From the cell containing the given text, extract its center point as (X, Y) coordinate. 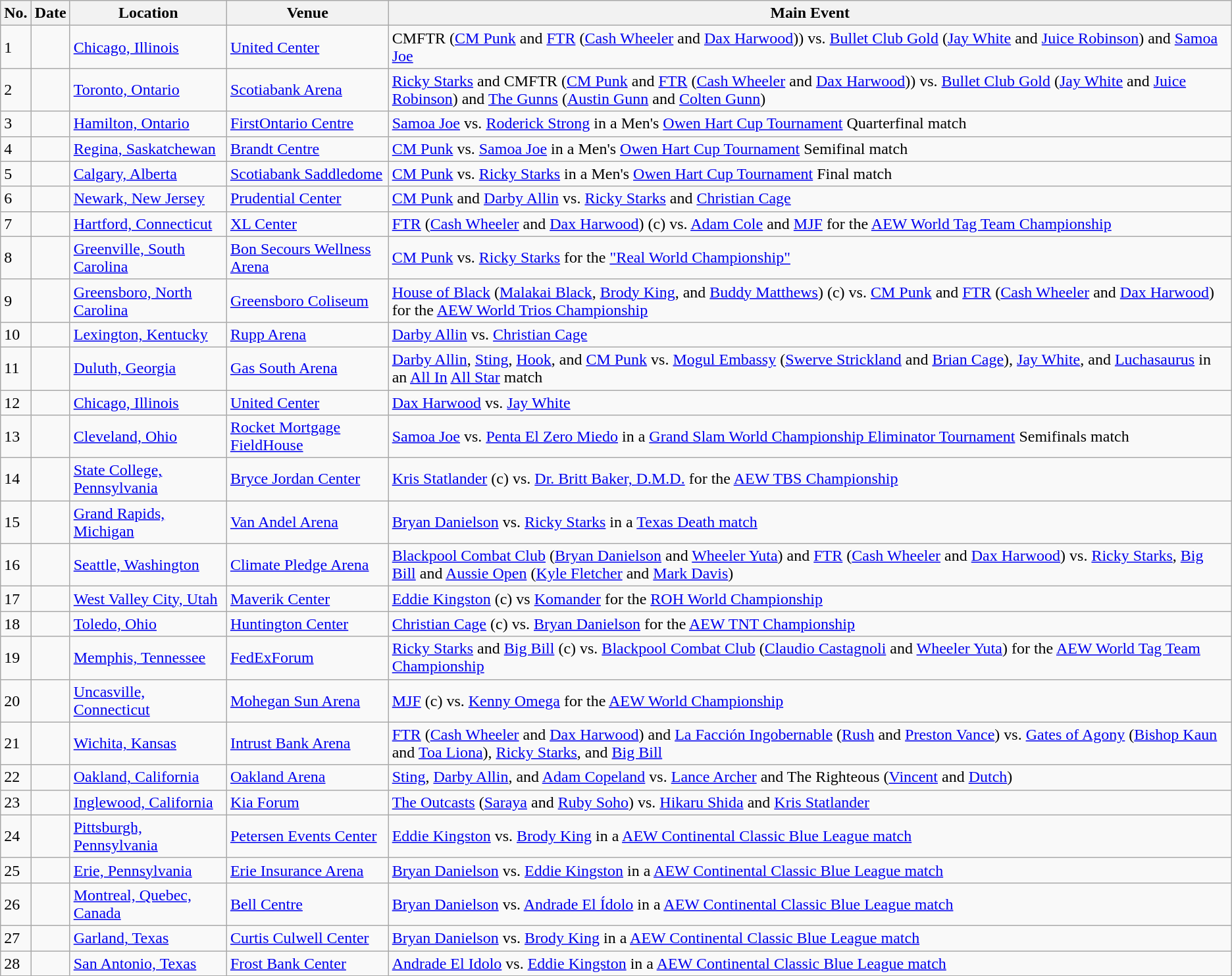
Scotiabank Arena (307, 90)
13 (16, 437)
Darby Allin, Sting, Hook, and CM Punk vs. Mogul Embassy (Swerve Strickland and Brian Cage), Jay White, and Luchasaurus in an All In All Star match (809, 369)
24 (16, 836)
San Antonio, Texas (148, 963)
7 (16, 224)
26 (16, 904)
Petersen Events Center (307, 836)
Bryan Danielson vs. Ricky Starks in a Texas Death match (809, 523)
23 (16, 802)
Curtis Culwell Center (307, 938)
Oakland, California (148, 777)
5 (16, 174)
Darby Allin vs. Christian Cage (809, 334)
Date (50, 13)
15 (16, 523)
Oakland Arena (307, 777)
Intrust Bank Arena (307, 744)
Pittsburgh, Pennsylvania (148, 836)
Seattle, Washington (148, 565)
FirstOntario Centre (307, 124)
Bryan Danielson vs. Eddie Kingston in a AEW Continental Classic Blue League match (809, 870)
8 (16, 258)
20 (16, 700)
Regina, Saskatchewan (148, 149)
19 (16, 658)
Frost Bank Center (307, 963)
Duluth, Georgia (148, 369)
Garland, Texas (148, 938)
Lexington, Kentucky (148, 334)
MJF (c) vs. Kenny Omega for the AEW World Championship (809, 700)
11 (16, 369)
Christian Cage (c) vs. Bryan Danielson for the AEW TNT Championship (809, 624)
Location (148, 13)
FedExForum (307, 658)
Erie, Pennsylvania (148, 870)
Gas South Arena (307, 369)
Hartford, Connecticut (148, 224)
14 (16, 479)
Mohegan Sun Arena (307, 700)
Bell Centre (307, 904)
22 (16, 777)
Montreal, Quebec, Canada (148, 904)
Venue (307, 13)
West Valley City, Utah (148, 599)
3 (16, 124)
18 (16, 624)
Brandt Centre (307, 149)
State College, Pennsylvania (148, 479)
Greenville, South Carolina (148, 258)
12 (16, 402)
Rupp Arena (307, 334)
Kia Forum (307, 802)
Erie Insurance Arena (307, 870)
CM Punk and Darby Allin vs. Ricky Starks and Christian Cage (809, 199)
Toledo, Ohio (148, 624)
Main Event (809, 13)
Inglewood, California (148, 802)
10 (16, 334)
Prudential Center (307, 199)
CM Punk vs. Ricky Starks in a Men's Owen Hart Cup Tournament Final match (809, 174)
Hamilton, Ontario (148, 124)
6 (16, 199)
Uncasville, Connecticut (148, 700)
Greensboro Coliseum (307, 300)
Grand Rapids, Michigan (148, 523)
27 (16, 938)
Wichita, Kansas (148, 744)
The Outcasts (Saraya and Ruby Soho) vs. Hikaru Shida and Kris Statlander (809, 802)
XL Center (307, 224)
Greensboro, North Carolina (148, 300)
Bryan Danielson vs. Andrade El Ídolo in a AEW Continental Classic Blue League match (809, 904)
CMFTR (CM Punk and FTR (Cash Wheeler and Dax Harwood)) vs. Bullet Club Gold (Jay White and Juice Robinson) and Samoa Joe (809, 47)
FTR (Cash Wheeler and Dax Harwood) (c) vs. Adam Cole and MJF for the AEW World Tag Team Championship (809, 224)
Bon Secours Wellness Arena (307, 258)
4 (16, 149)
Newark, New Jersey (148, 199)
Huntington Center (307, 624)
Rocket Mortgage FieldHouse (307, 437)
Bryce Jordan Center (307, 479)
Scotiabank Saddledome (307, 174)
16 (16, 565)
Toronto, Ontario (148, 90)
Maverik Center (307, 599)
Eddie Kingston (c) vs Komander for the ROH World Championship (809, 599)
1 (16, 47)
21 (16, 744)
Eddie Kingston vs. Brody King in a AEW Continental Classic Blue League match (809, 836)
CM Punk vs. Samoa Joe in a Men's Owen Hart Cup Tournament Semifinal match (809, 149)
25 (16, 870)
No. (16, 13)
Samoa Joe vs. Roderick Strong in a Men's Owen Hart Cup Tournament Quarterfinal match (809, 124)
Samoa Joe vs. Penta El Zero Miedo in a Grand Slam World Championship Eliminator Tournament Semifinals match (809, 437)
Sting, Darby Allin, and Adam Copeland vs. Lance Archer and The Righteous (Vincent and Dutch) (809, 777)
Ricky Starks and Big Bill (c) vs. Blackpool Combat Club (Claudio Castagnoli and Wheeler Yuta) for the AEW World Tag Team Championship (809, 658)
9 (16, 300)
Kris Statlander (c) vs. Dr. Britt Baker, D.M.D. for the AEW TBS Championship (809, 479)
CM Punk vs. Ricky Starks for the "Real World Championship" (809, 258)
Climate Pledge Arena (307, 565)
Dax Harwood vs. Jay White (809, 402)
17 (16, 599)
2 (16, 90)
Bryan Danielson vs. Brody King in a AEW Continental Classic Blue League match (809, 938)
Van Andel Arena (307, 523)
28 (16, 963)
Calgary, Alberta (148, 174)
Andrade El Idolo vs. Eddie Kingston in a AEW Continental Classic Blue League match (809, 963)
Cleveland, Ohio (148, 437)
Memphis, Tennessee (148, 658)
